Determine the [X, Y] coordinate at the center of the cell enclosing the given text.  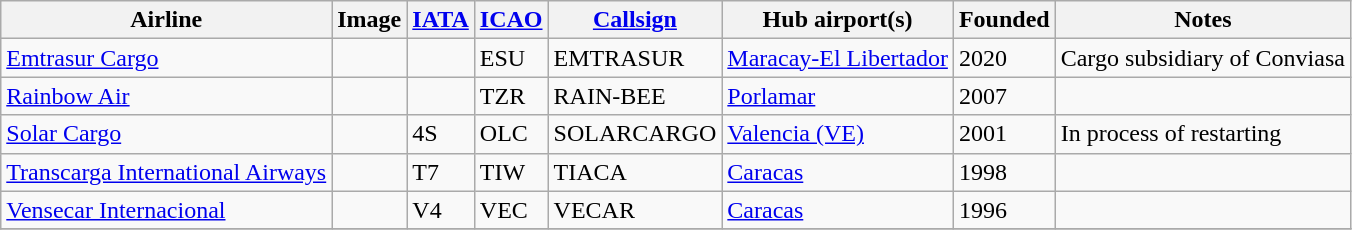
Callsign [635, 20]
ICAO [511, 20]
Vensecar Internacional [166, 210]
EMTRASUR [635, 58]
V4 [441, 210]
In process of restarting [1202, 134]
Hub airport(s) [838, 20]
Emtrasur Cargo [166, 58]
TIW [511, 172]
RAIN-BEE [635, 96]
ESU [511, 58]
Porlamar [838, 96]
Founded [1004, 20]
Cargo subsidiary of Conviasa [1202, 58]
Maracay-El Libertador [838, 58]
TIACA [635, 172]
SOLARCARGO [635, 134]
IATA [441, 20]
2007 [1004, 96]
2001 [1004, 134]
Transcarga International Airways [166, 172]
T7 [441, 172]
1996 [1004, 210]
VECAR [635, 210]
Solar Cargo [166, 134]
VEC [511, 210]
2020 [1004, 58]
Airline [166, 20]
1998 [1004, 172]
Image [370, 20]
TZR [511, 96]
Valencia (VE) [838, 134]
Rainbow Air [166, 96]
4S [441, 134]
OLC [511, 134]
Notes [1202, 20]
